Capture the cell that displays the provided text and extract its (X, Y) central coordinate. 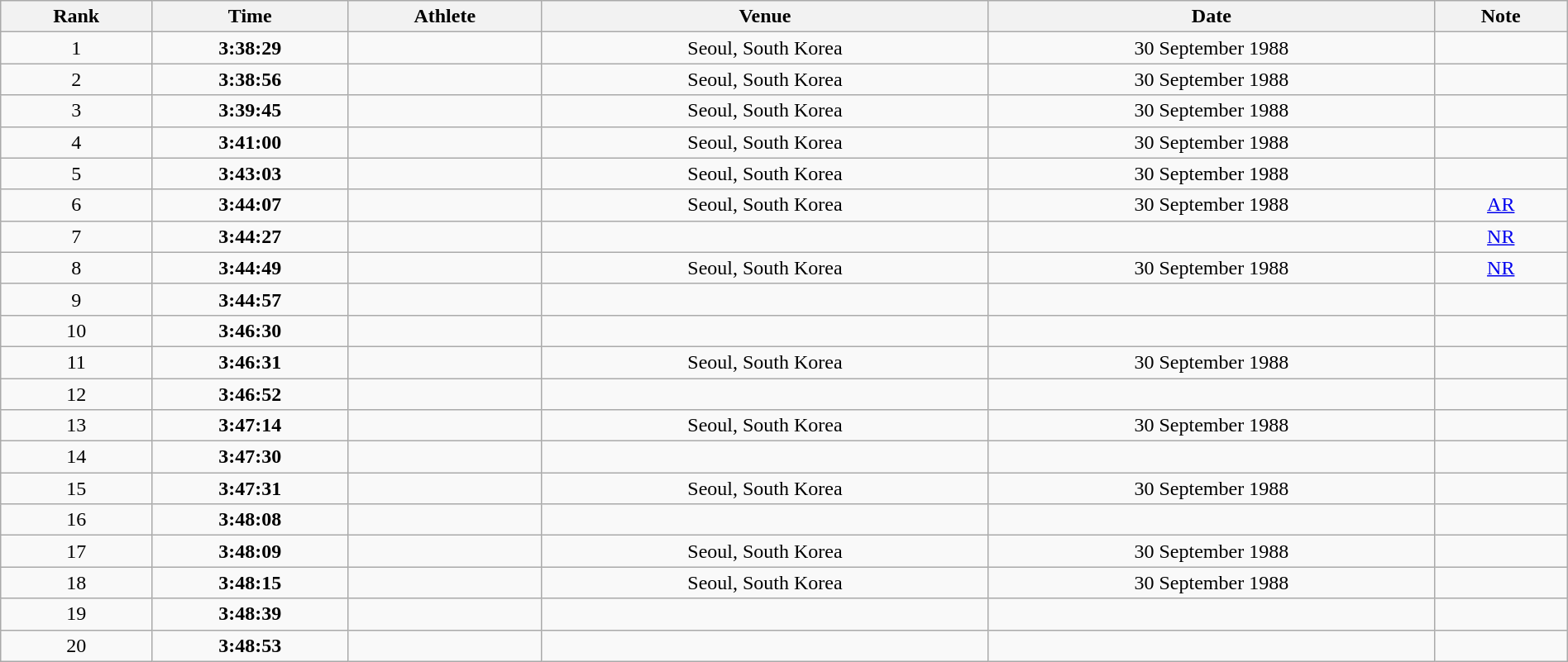
5 (76, 174)
18 (76, 583)
3:38:29 (250, 48)
20 (76, 645)
3:48:09 (250, 551)
3:44:27 (250, 236)
3:44:57 (250, 299)
13 (76, 426)
12 (76, 394)
3:48:39 (250, 614)
AR (1500, 205)
11 (76, 362)
14 (76, 457)
3:48:08 (250, 520)
17 (76, 551)
Athlete (445, 17)
15 (76, 488)
6 (76, 205)
9 (76, 299)
4 (76, 142)
3:44:07 (250, 205)
3:41:00 (250, 142)
3 (76, 111)
3:38:56 (250, 79)
3:44:49 (250, 268)
3:47:14 (250, 426)
3:43:03 (250, 174)
Note (1500, 17)
2 (76, 79)
3:46:30 (250, 331)
3:48:53 (250, 645)
3:39:45 (250, 111)
19 (76, 614)
Date (1211, 17)
3:48:15 (250, 583)
Rank (76, 17)
1 (76, 48)
3:47:31 (250, 488)
Time (250, 17)
Venue (766, 17)
10 (76, 331)
3:46:31 (250, 362)
3:47:30 (250, 457)
16 (76, 520)
8 (76, 268)
7 (76, 236)
3:46:52 (250, 394)
